Locate the cell with the specified text and output its [X, Y] center coordinate. 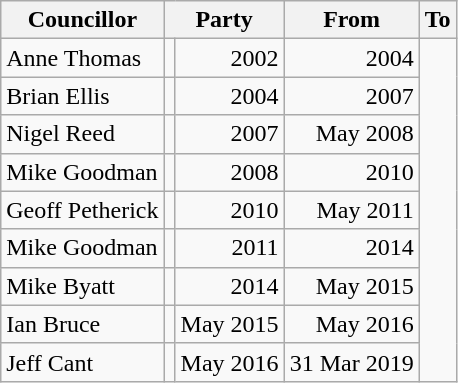
May 2011 [352, 210]
Anne Thomas [82, 58]
Nigel Reed [82, 134]
To [438, 20]
From [352, 20]
2002 [230, 58]
Mike Byatt [82, 286]
2008 [230, 172]
Geoff Petherick [82, 210]
Brian Ellis [82, 96]
31 Mar 2019 [352, 362]
Jeff Cant [82, 362]
Councillor [82, 20]
Ian Bruce [82, 324]
Party [224, 20]
May 2008 [352, 134]
2011 [230, 248]
